Determine the [X, Y] coordinate at the center of the cell enclosing the given text.  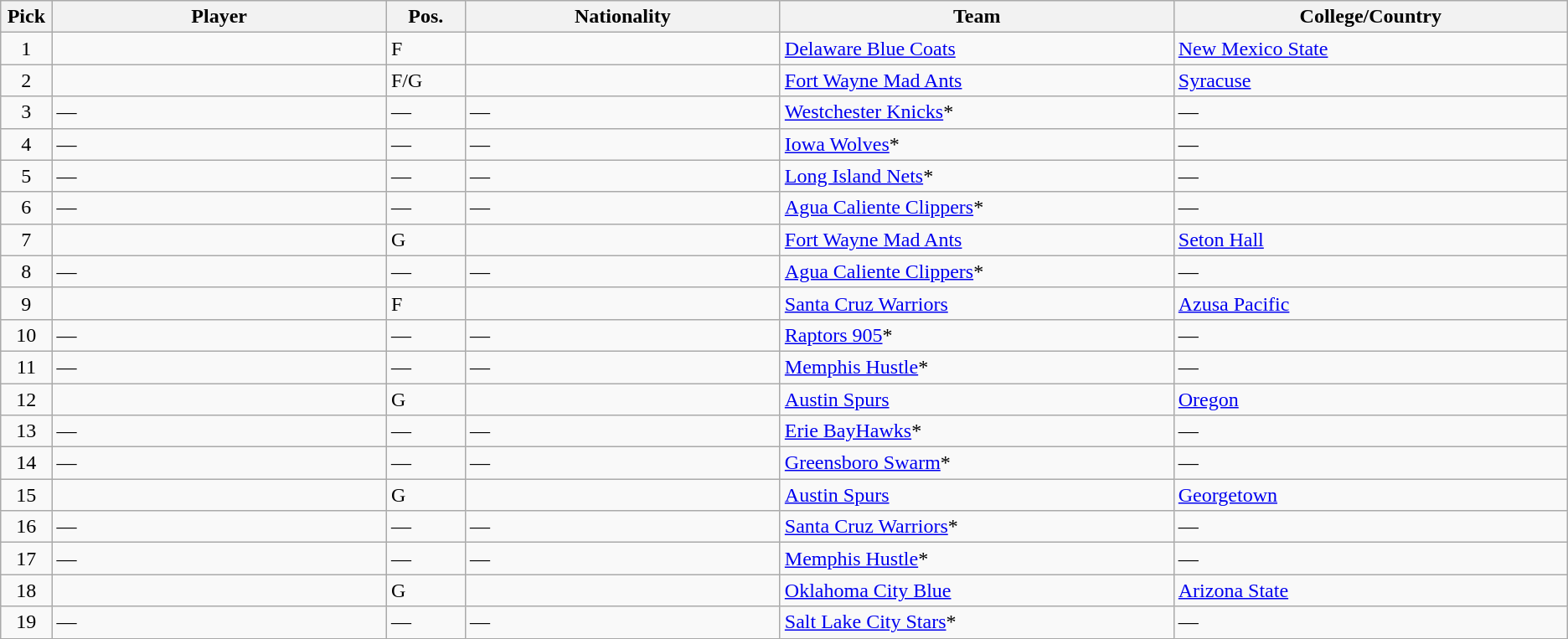
14 [27, 463]
Azusa Pacific [1370, 303]
Oklahoma City Blue [977, 590]
1 [27, 49]
3 [27, 112]
Player [219, 17]
Pick [27, 17]
Raptors 905* [977, 335]
8 [27, 271]
Iowa Wolves* [977, 144]
Santa Cruz Warriors [977, 303]
13 [27, 431]
15 [27, 495]
19 [27, 622]
5 [27, 176]
16 [27, 527]
Delaware Blue Coats [977, 49]
17 [27, 559]
Erie BayHawks* [977, 431]
Salt Lake City Stars* [977, 622]
10 [27, 335]
Arizona State [1370, 590]
Team [977, 17]
9 [27, 303]
12 [27, 399]
Greensboro Swarm* [977, 463]
Westchester Knicks* [977, 112]
F/G [426, 80]
18 [27, 590]
Syracuse [1370, 80]
2 [27, 80]
Santa Cruz Warriors* [977, 527]
College/Country [1370, 17]
Georgetown [1370, 495]
Pos. [426, 17]
New Mexico State [1370, 49]
Long Island Nets* [977, 176]
7 [27, 240]
11 [27, 367]
Seton Hall [1370, 240]
Oregon [1370, 399]
4 [27, 144]
6 [27, 208]
Nationality [622, 17]
